Locate the cell with the specified text and output its [x, y] center coordinate. 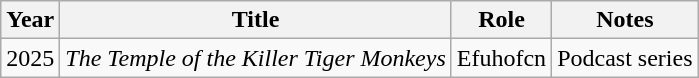
Role [501, 20]
Year [30, 20]
Title [256, 20]
Podcast series [625, 58]
Efuhofcn [501, 58]
Notes [625, 20]
The Temple of the Killer Tiger Monkeys [256, 58]
2025 [30, 58]
